Pinpoint the cell where the given text exists, returning its (X, Y) midpoint coordinate. 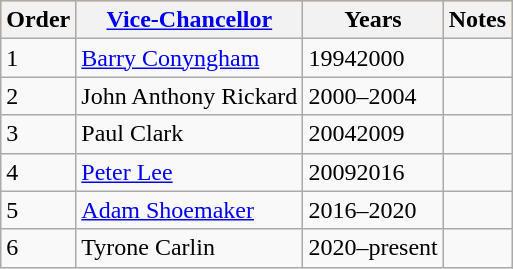
Adam Shoemaker (190, 210)
Notes (477, 20)
4 (38, 172)
3 (38, 134)
20092016 (373, 172)
Paul Clark (190, 134)
2 (38, 96)
19942000 (373, 58)
Peter Lee (190, 172)
6 (38, 248)
Years (373, 20)
John Anthony Rickard (190, 96)
Tyrone Carlin (190, 248)
Order (38, 20)
5 (38, 210)
Barry Conyngham (190, 58)
Vice-Chancellor (190, 20)
20042009 (373, 134)
1 (38, 58)
2000–2004 (373, 96)
2020–present (373, 248)
2016–2020 (373, 210)
